Return the (X, Y) coordinate for the center point of the cell that contains the specified text.  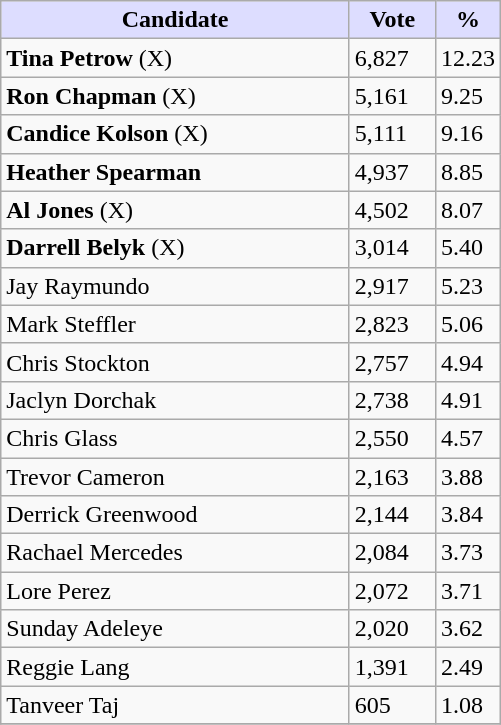
8.85 (468, 172)
Candidate (176, 20)
2,550 (392, 438)
2,072 (392, 591)
2,757 (392, 362)
1,391 (392, 667)
1.08 (468, 705)
Derrick Greenwood (176, 515)
Chris Glass (176, 438)
5,161 (392, 96)
Candice Kolson (X) (176, 134)
2,163 (392, 477)
Jaclyn Dorchak (176, 400)
Chris Stockton (176, 362)
Tina Petrow (X) (176, 58)
Jay Raymundo (176, 286)
Vote (392, 20)
5.40 (468, 248)
Rachael Mercedes (176, 553)
5.06 (468, 324)
3.62 (468, 629)
4.91 (468, 400)
2,823 (392, 324)
8.07 (468, 210)
5,111 (392, 134)
Mark Steffler (176, 324)
3.84 (468, 515)
3,014 (392, 248)
12.23 (468, 58)
Darrell Belyk (X) (176, 248)
2,020 (392, 629)
2.49 (468, 667)
605 (392, 705)
% (468, 20)
Al Jones (X) (176, 210)
4,937 (392, 172)
Ron Chapman (X) (176, 96)
4.94 (468, 362)
9.25 (468, 96)
2,084 (392, 553)
3.71 (468, 591)
2,738 (392, 400)
4.57 (468, 438)
5.23 (468, 286)
Lore Perez (176, 591)
Heather Spearman (176, 172)
3.73 (468, 553)
Trevor Cameron (176, 477)
Sunday Adeleye (176, 629)
6,827 (392, 58)
9.16 (468, 134)
Tanveer Taj (176, 705)
Reggie Lang (176, 667)
4,502 (392, 210)
2,917 (392, 286)
3.88 (468, 477)
2,144 (392, 515)
